Return the (X, Y) coordinate for the center point of the cell that contains the specified text.  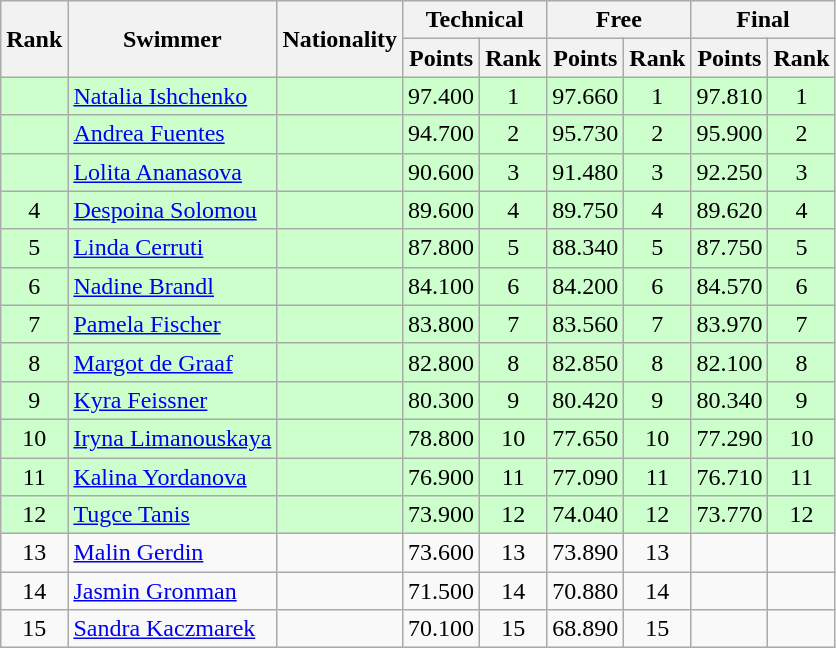
Natalia Ishchenko (172, 96)
83.970 (730, 324)
73.900 (442, 515)
89.620 (730, 210)
Swimmer (172, 39)
Despoina Solomou (172, 210)
95.900 (730, 134)
80.300 (442, 400)
82.800 (442, 362)
78.800 (442, 438)
95.730 (586, 134)
70.880 (586, 591)
90.600 (442, 172)
73.770 (730, 515)
77.290 (730, 438)
73.600 (442, 553)
87.800 (442, 248)
82.850 (586, 362)
Tugce Tanis (172, 515)
97.400 (442, 96)
83.560 (586, 324)
80.340 (730, 400)
Technical (475, 20)
83.800 (442, 324)
Jasmin Gronman (172, 591)
Iryna Limanouskaya (172, 438)
74.040 (586, 515)
68.890 (586, 629)
92.250 (730, 172)
Kalina Yordanova (172, 477)
Margot de Graaf (172, 362)
Malin Gerdin (172, 553)
Free (619, 20)
97.810 (730, 96)
Pamela Fischer (172, 324)
77.650 (586, 438)
82.100 (730, 362)
73.890 (586, 553)
84.200 (586, 286)
89.600 (442, 210)
Sandra Kaczmarek (172, 629)
70.100 (442, 629)
84.570 (730, 286)
Andrea Fuentes (172, 134)
Nationality (340, 39)
84.100 (442, 286)
76.710 (730, 477)
76.900 (442, 477)
Final (763, 20)
80.420 (586, 400)
94.700 (442, 134)
Nadine Brandl (172, 286)
Lolita Ananasova (172, 172)
89.750 (586, 210)
97.660 (586, 96)
77.090 (586, 477)
88.340 (586, 248)
Kyra Feissner (172, 400)
71.500 (442, 591)
91.480 (586, 172)
Linda Cerruti (172, 248)
87.750 (730, 248)
